Provide the [X, Y] coordinate of the cell's center where the given text is located.  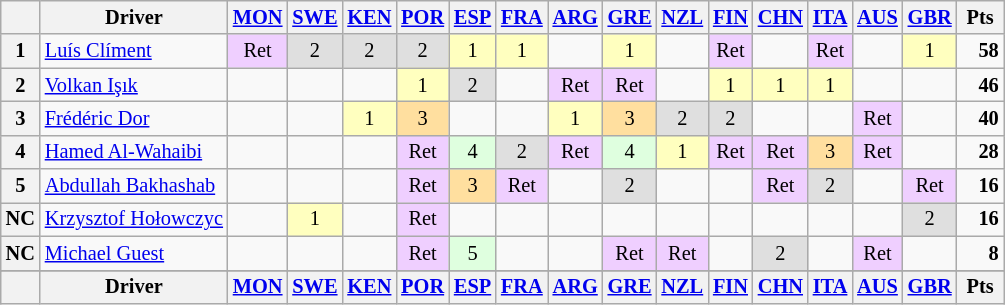
40 [980, 118]
28 [980, 152]
8 [980, 253]
58 [980, 51]
46 [980, 85]
Abdullah Bakhashab [134, 186]
Hamed Al-Wahaibi [134, 152]
Michael Guest [134, 253]
Krzysztof Hołowczyc [134, 219]
Frédéric Dor [134, 118]
Volkan Işık [134, 85]
Luís Clíment [134, 51]
